From the cell containing the given text, extract its center point as [x, y] coordinate. 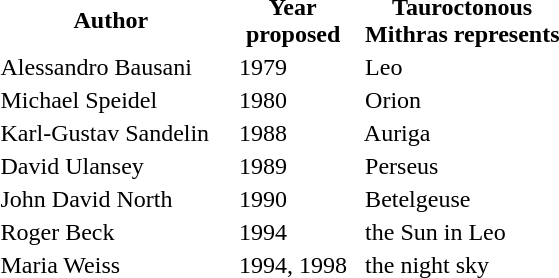
1988 [288, 133]
1979 [288, 67]
1990 [288, 199]
1980 [288, 100]
1989 [288, 166]
1994 [288, 232]
